Find where the given text appears and provide that cell's center as (X, Y) coordinate. 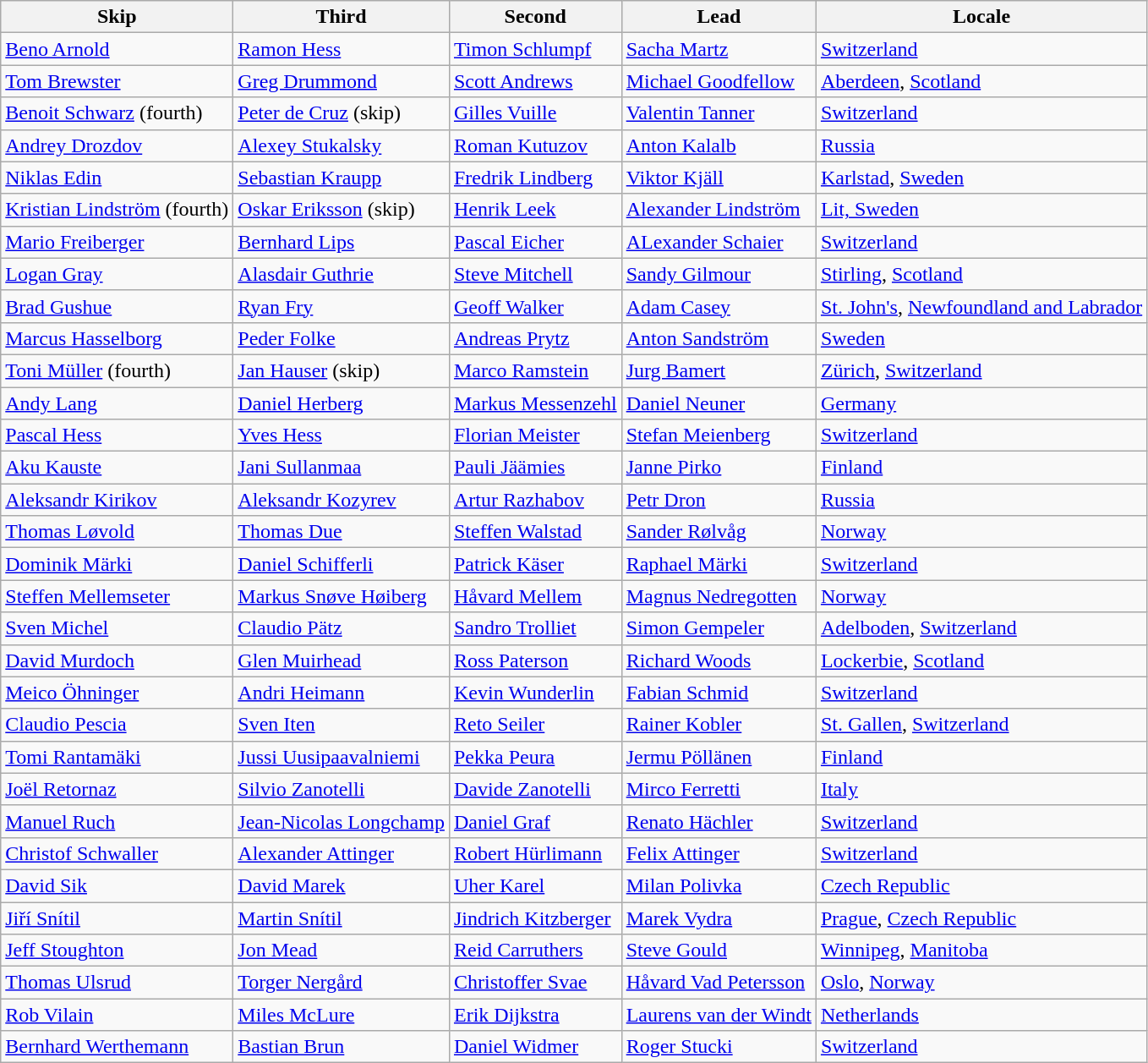
Roman Kutuzov (535, 145)
Kristian Lindström (fourth) (117, 210)
St. John's, Newfoundland and Labrador (981, 306)
Steve Gould (719, 951)
Italy (981, 789)
Jon Mead (342, 951)
Aku Kauste (117, 468)
Toni Müller (fourth) (117, 370)
Patrick Käser (535, 564)
Fabian Schmid (719, 693)
Bernhard Werthemann (117, 1047)
Czech Republic (981, 885)
Alexander Attinger (342, 853)
Viktor Kjäll (719, 178)
Thomas Ulsrud (117, 983)
Michael Goodfellow (719, 81)
Alasdair Guthrie (342, 274)
Gilles Vuille (535, 113)
Steffen Walstad (535, 532)
Jussi Uusipaavalniemi (342, 757)
Glen Muirhead (342, 660)
Sebastian Kraupp (342, 178)
Jermu Pöllänen (719, 757)
Sven Iten (342, 725)
Stirling, Scotland (981, 274)
Henrik Leek (535, 210)
Sandy Gilmour (719, 274)
Pauli Jäämies (535, 468)
Timon Schlumpf (535, 49)
Markus Snøve Høiberg (342, 596)
Raphael Märki (719, 564)
Ramon Hess (342, 49)
Artur Razhabov (535, 500)
Markus Messenzehl (535, 403)
Pascal Eicher (535, 242)
Bernhard Lips (342, 242)
Claudio Pescia (117, 725)
Silvio Zanotelli (342, 789)
Alexander Lindström (719, 210)
Anton Sandström (719, 338)
Steffen Mellemseter (117, 596)
Second (535, 17)
Reto Seiler (535, 725)
Brad Gushue (117, 306)
Joël Retornaz (117, 789)
Pekka Peura (535, 757)
Sacha Martz (719, 49)
Mirco Ferretti (719, 789)
Geoff Walker (535, 306)
Lockerbie, Scotland (981, 660)
Rainer Kobler (719, 725)
Richard Woods (719, 660)
Andri Heimann (342, 693)
Winnipeg, Manitoba (981, 951)
Petr Dron (719, 500)
Netherlands (981, 1015)
Thomas Løvold (117, 532)
Roger Stucki (719, 1047)
Stefan Meienberg (719, 436)
Magnus Nedregotten (719, 596)
Benoit Schwarz (fourth) (117, 113)
Andy Lang (117, 403)
David Marek (342, 885)
Yves Hess (342, 436)
Alexey Stukalsky (342, 145)
David Sik (117, 885)
Bastian Brun (342, 1047)
Laurens van der Windt (719, 1015)
Daniel Herberg (342, 403)
Oskar Eriksson (skip) (342, 210)
Christof Schwaller (117, 853)
Milan Polivka (719, 885)
Lit, Sweden (981, 210)
Skip (117, 17)
Zürich, Switzerland (981, 370)
Aleksandr Kozyrev (342, 500)
Renato Hächler (719, 821)
Jeff Stoughton (117, 951)
Anton Kalalb (719, 145)
Peder Folke (342, 338)
Uher Karel (535, 885)
Martin Snítil (342, 918)
Germany (981, 403)
Andrey Drozdov (117, 145)
Marcus Hasselborg (117, 338)
Jean-Nicolas Longchamp (342, 821)
Christoffer Svae (535, 983)
Miles McLure (342, 1015)
Ryan Fry (342, 306)
Aberdeen, Scotland (981, 81)
Lead (719, 17)
Håvard Mellem (535, 596)
Simon Gempeler (719, 628)
Karlstad, Sweden (981, 178)
Adelboden, Switzerland (981, 628)
Tom Brewster (117, 81)
Dominik Märki (117, 564)
Oslo, Norway (981, 983)
Fredrik Lindberg (535, 178)
Locale (981, 17)
Logan Gray (117, 274)
Sandro Trolliet (535, 628)
Beno Arnold (117, 49)
Claudio Pätz (342, 628)
Kevin Wunderlin (535, 693)
Tomi Rantamäki (117, 757)
Marco Ramstein (535, 370)
Adam Casey (719, 306)
Jiří Snítil (117, 918)
Daniel Schifferli (342, 564)
Jurg Bamert (719, 370)
Scott Andrews (535, 81)
Daniel Neuner (719, 403)
Aleksandr Kirikov (117, 500)
Marek Vydra (719, 918)
Felix Attinger (719, 853)
Third (342, 17)
Florian Meister (535, 436)
Daniel Widmer (535, 1047)
Thomas Due (342, 532)
Peter de Cruz (skip) (342, 113)
Niklas Edin (117, 178)
Jan Hauser (skip) (342, 370)
Rob Vilain (117, 1015)
Jani Sullanmaa (342, 468)
Mario Freiberger (117, 242)
Ross Paterson (535, 660)
Steve Mitchell (535, 274)
Sander Rølvåg (719, 532)
Meico Öhninger (117, 693)
Erik Dijkstra (535, 1015)
Manuel Ruch (117, 821)
Andreas Prytz (535, 338)
Greg Drummond (342, 81)
Torger Nergård (342, 983)
Valentin Tanner (719, 113)
Sweden (981, 338)
Janne Pirko (719, 468)
Prague, Czech Republic (981, 918)
David Murdoch (117, 660)
Pascal Hess (117, 436)
Sven Michel (117, 628)
Davide Zanotelli (535, 789)
Daniel Graf (535, 821)
Reid Carruthers (535, 951)
Robert Hürlimann (535, 853)
Håvard Vad Petersson (719, 983)
St. Gallen, Switzerland (981, 725)
Jindrich Kitzberger (535, 918)
ALexander Schaier (719, 242)
